Search for the cell housing the specified text and yield its (X, Y) center coordinate. 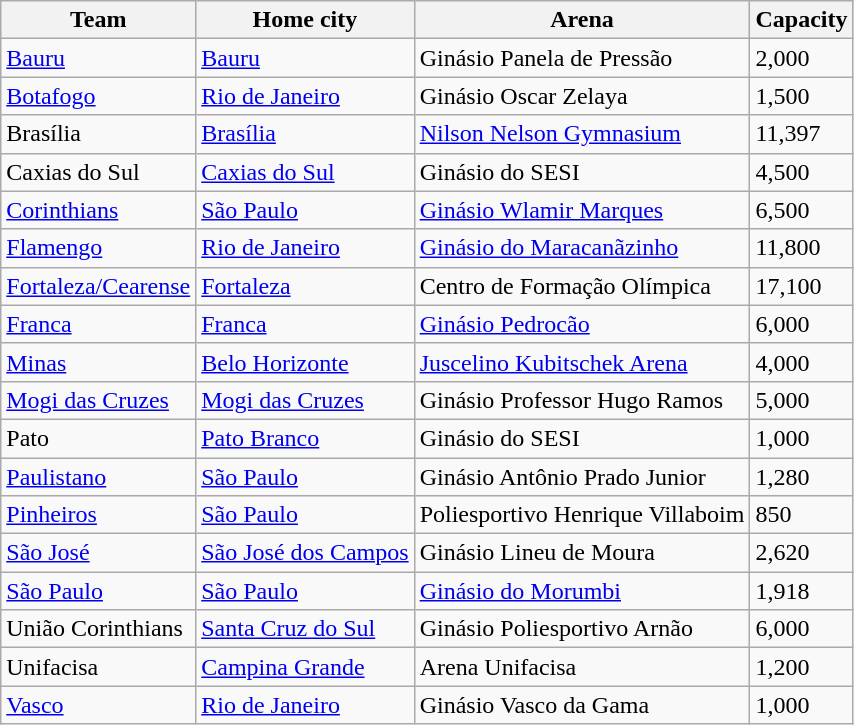
Botafogo (98, 96)
União Corinthians (98, 629)
17,100 (802, 286)
São José (98, 553)
1,200 (802, 667)
Team (98, 20)
4,000 (802, 362)
Capacity (802, 20)
11,800 (802, 248)
Pinheiros (98, 515)
Ginásio Oscar Zelaya (582, 96)
Corinthians (98, 210)
Paulistano (98, 477)
Home city (305, 20)
850 (802, 515)
2,620 (802, 553)
Santa Cruz do Sul (305, 629)
4,500 (802, 172)
1,918 (802, 591)
1,500 (802, 96)
Ginásio Antônio Prado Junior (582, 477)
Ginásio Panela de Pressão (582, 58)
Ginásio do Morumbi (582, 591)
Fortaleza/Cearense (98, 286)
5,000 (802, 400)
Ginásio Professor Hugo Ramos (582, 400)
Ginásio Vasco da Gama (582, 705)
11,397 (802, 134)
Belo Horizonte (305, 362)
Nilson Nelson Gymnasium (582, 134)
Flamengo (98, 248)
Arena (582, 20)
Arena Unifacisa (582, 667)
Poliesportivo Henrique Villaboim (582, 515)
2,000 (802, 58)
Ginásio Lineu de Moura (582, 553)
Pato Branco (305, 438)
1,280 (802, 477)
Centro de Formação Olímpica (582, 286)
Campina Grande (305, 667)
Unifacisa (98, 667)
Ginásio Wlamir Marques (582, 210)
Vasco (98, 705)
São José dos Campos (305, 553)
6,500 (802, 210)
Fortaleza (305, 286)
Ginásio do Maracanãzinho (582, 248)
Ginásio Poliesportivo Arnão (582, 629)
Juscelino Kubitschek Arena (582, 362)
Minas (98, 362)
Pato (98, 438)
Ginásio Pedrocão (582, 324)
